Locate the cell with the specified text and output its [X, Y] center coordinate. 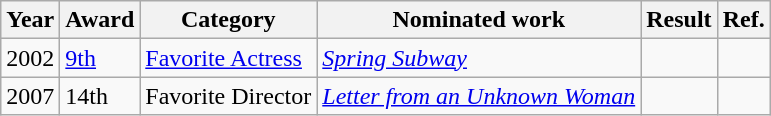
Nominated work [479, 20]
Result [679, 20]
Favorite Actress [228, 58]
Year [30, 20]
2002 [30, 58]
Award [100, 20]
9th [100, 58]
2007 [30, 96]
Ref. [744, 20]
Letter from an Unknown Woman [479, 96]
Spring Subway [479, 58]
Category [228, 20]
14th [100, 96]
Favorite Director [228, 96]
